Find where the given text appears and provide that cell's center as (x, y) coordinate. 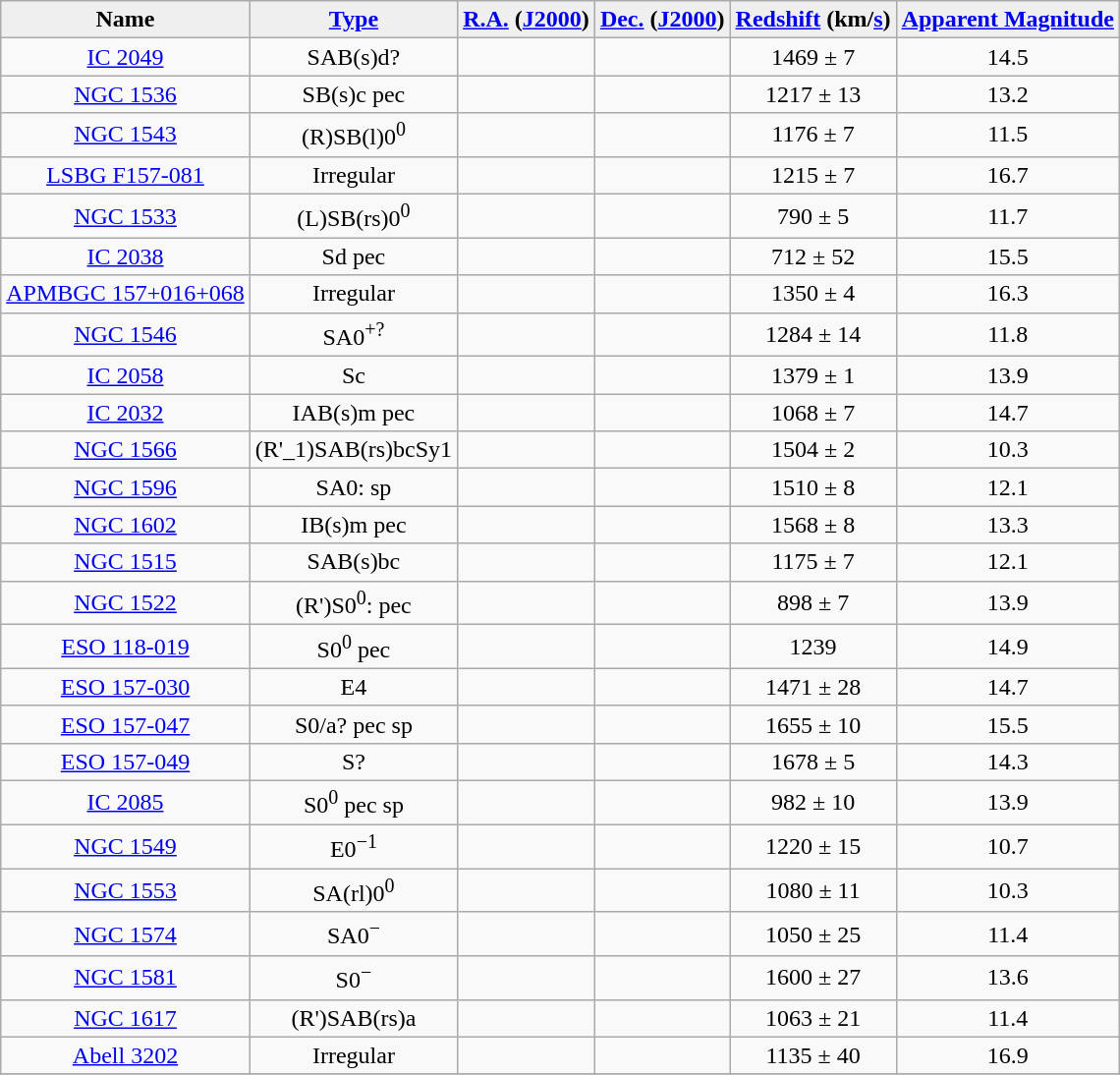
NGC 1581 (126, 979)
NGC 1596 (126, 487)
11.5 (1008, 136)
1350 ± 4 (813, 294)
ESO 157-049 (126, 762)
Sc (354, 375)
982 ± 10 (813, 802)
790 ± 5 (813, 216)
1239 (813, 647)
14.5 (1008, 57)
1568 ± 8 (813, 525)
IC 2058 (126, 375)
NGC 1522 (126, 603)
(R')S00: pec (354, 603)
1504 ± 2 (813, 450)
(R'_1)SAB(rs)bcSy1 (354, 450)
IC 2032 (126, 413)
13.3 (1008, 525)
IC 2038 (126, 256)
1469 ± 7 (813, 57)
S00 pec sp (354, 802)
11.8 (1008, 334)
S0/a? pec sp (354, 724)
1379 ± 1 (813, 375)
R.A. (J2000) (527, 20)
APMBGC 157+016+068 (126, 294)
SAB(s)bc (354, 562)
NGC 1549 (126, 847)
(L)SB(rs)00 (354, 216)
(R')SAB(rs)a (354, 1018)
712 ± 52 (813, 256)
16.9 (1008, 1055)
1217 ± 13 (813, 94)
Type (354, 20)
Sd pec (354, 256)
IC 2085 (126, 802)
S? (354, 762)
14.9 (1008, 647)
NGC 1553 (126, 890)
NGC 1536 (126, 94)
1220 ± 15 (813, 847)
NGC 1617 (126, 1018)
ESO 157-030 (126, 687)
Dec. (J2000) (662, 20)
NGC 1533 (126, 216)
Apparent Magnitude (1008, 20)
IC 2049 (126, 57)
13.2 (1008, 94)
SA0: sp (354, 487)
11.7 (1008, 216)
NGC 1566 (126, 450)
16.3 (1008, 294)
1471 ± 28 (813, 687)
1135 ± 40 (813, 1055)
1678 ± 5 (813, 762)
1080 ± 11 (813, 890)
1068 ± 7 (813, 413)
10.7 (1008, 847)
E0−1 (354, 847)
Redshift (km/s) (813, 20)
S00 pec (354, 647)
ESO 157-047 (126, 724)
1175 ± 7 (813, 562)
1215 ± 7 (813, 175)
14.3 (1008, 762)
1063 ± 21 (813, 1018)
SA(rl)00 (354, 890)
13.6 (1008, 979)
NGC 1602 (126, 525)
S0− (354, 979)
ESO 118-019 (126, 647)
NGC 1546 (126, 334)
IB(s)m pec (354, 525)
1655 ± 10 (813, 724)
SB(s)c pec (354, 94)
Abell 3202 (126, 1055)
SAB(s)d? (354, 57)
SA0− (354, 934)
NGC 1543 (126, 136)
E4 (354, 687)
Name (126, 20)
(R)SB(l)00 (354, 136)
1510 ± 8 (813, 487)
898 ± 7 (813, 603)
16.7 (1008, 175)
1600 ± 27 (813, 979)
LSBG F157-081 (126, 175)
SA0+? (354, 334)
NGC 1574 (126, 934)
1284 ± 14 (813, 334)
1176 ± 7 (813, 136)
IAB(s)m pec (354, 413)
1050 ± 25 (813, 934)
NGC 1515 (126, 562)
